Return the [x, y] coordinate for the center point of the cell that contains the specified text.  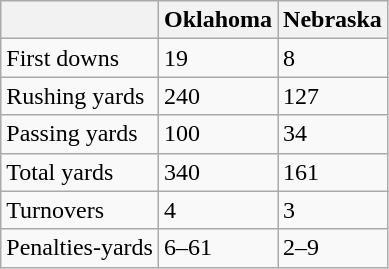
19 [218, 58]
Turnovers [80, 210]
3 [333, 210]
Passing yards [80, 134]
340 [218, 172]
100 [218, 134]
Rushing yards [80, 96]
6–61 [218, 248]
8 [333, 58]
34 [333, 134]
161 [333, 172]
Nebraska [333, 20]
2–9 [333, 248]
Oklahoma [218, 20]
Total yards [80, 172]
127 [333, 96]
First downs [80, 58]
Penalties-yards [80, 248]
240 [218, 96]
4 [218, 210]
